Return the [X, Y] coordinate for the center point of the cell that contains the specified text.  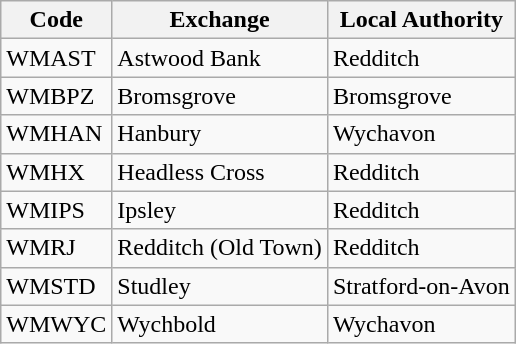
Code [56, 20]
WMSTD [56, 286]
WMHAN [56, 134]
Wychbold [220, 324]
Astwood Bank [220, 58]
WMBPZ [56, 96]
Ipsley [220, 210]
WMWYC [56, 324]
Hanbury [220, 134]
Exchange [220, 20]
Headless Cross [220, 172]
Local Authority [421, 20]
Redditch (Old Town) [220, 248]
Studley [220, 286]
WMAST [56, 58]
WMIPS [56, 210]
WMRJ [56, 248]
Stratford-on-Avon [421, 286]
WMHX [56, 172]
